Find where the given text appears and provide that cell's center as (X, Y) coordinate. 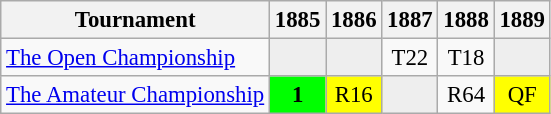
T18 (466, 58)
R16 (354, 95)
1887 (410, 20)
Tournament (136, 20)
T22 (410, 58)
1 (298, 95)
1885 (298, 20)
1886 (354, 20)
R64 (466, 95)
The Amateur Championship (136, 95)
1889 (522, 20)
1888 (466, 20)
QF (522, 95)
The Open Championship (136, 58)
